Pinpoint the cell where the given text exists, returning its [x, y] midpoint coordinate. 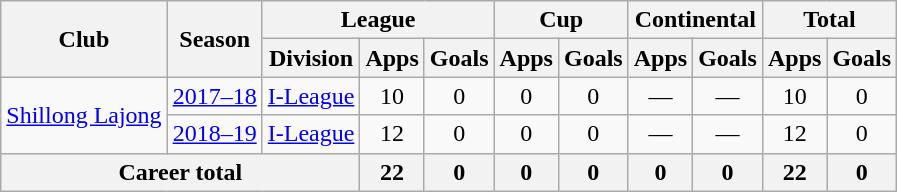
Season [214, 39]
2017–18 [214, 96]
Continental [695, 20]
Division [311, 58]
Cup [561, 20]
2018–19 [214, 134]
Career total [180, 172]
Total [829, 20]
Club [84, 39]
League [378, 20]
Shillong Lajong [84, 115]
